Locate the cell with the specified text and output its (x, y) center coordinate. 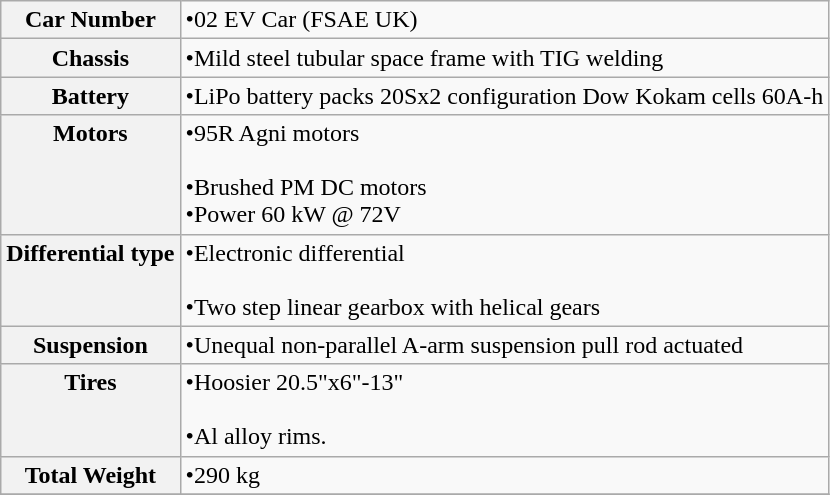
Total Weight (90, 475)
Suspension (90, 345)
•Mild steel tubular space frame with TIG welding (504, 58)
Tires (90, 410)
Car Number (90, 20)
•Unequal non-parallel A-arm suspension pull rod actuated (504, 345)
•02 EV Car (FSAE UK) (504, 20)
Chassis (90, 58)
•95R Agni motors•Brushed PM DC motors •Power 60 kW @ 72V (504, 174)
Differential type (90, 280)
•Electronic differential•Two step linear gearbox with helical gears (504, 280)
Motors (90, 174)
•Hoosier 20.5"x6"-13"•Al alloy rims. (504, 410)
•290 kg (504, 475)
•LiPo battery packs 20Sx2 configuration Dow Kokam cells 60A-h (504, 96)
Battery (90, 96)
